Search for the cell housing the specified text and yield its [x, y] center coordinate. 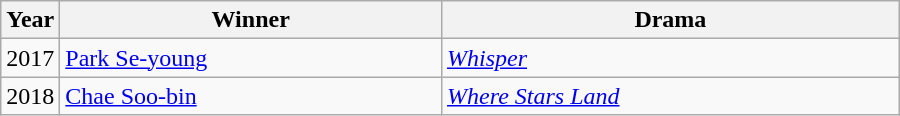
Year [30, 20]
Where Stars Land [671, 96]
2017 [30, 58]
Chae Soo-bin [251, 96]
Park Se-young [251, 58]
2018 [30, 96]
Winner [251, 20]
Drama [671, 20]
Whisper [671, 58]
